Identify which cell holds the provided text, then report its [x, y] central coordinate. 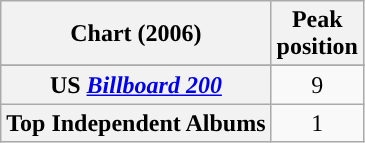
1 [317, 123]
US Billboard 200 [136, 85]
Chart (2006) [136, 34]
9 [317, 85]
Peakposition [317, 34]
Top Independent Albums [136, 123]
